Identify which cell holds the provided text, then report its (X, Y) central coordinate. 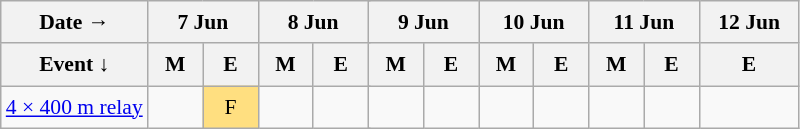
10 Jun (533, 22)
12 Jun (749, 22)
9 Jun (423, 22)
7 Jun (203, 22)
11 Jun (644, 22)
F (230, 108)
8 Jun (313, 22)
Date → (74, 22)
4 × 400 m relay (74, 108)
Event ↓ (74, 66)
